For the text-containing cell, return its midpoint in [X, Y] coordinate format. 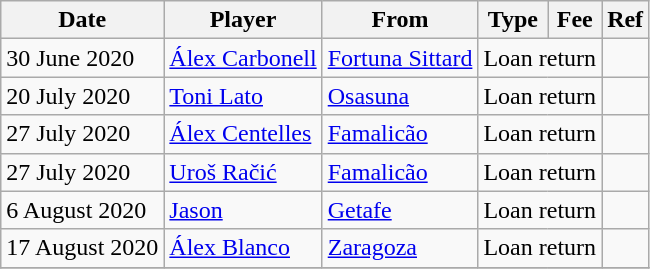
6 August 2020 [82, 210]
Álex Carbonell [243, 58]
Jason [243, 210]
Fortuna Sittard [400, 58]
17 August 2020 [82, 248]
Ref [626, 20]
Toni Lato [243, 96]
Álex Centelles [243, 134]
30 June 2020 [82, 58]
From [400, 20]
Getafe [400, 210]
Type [513, 20]
Zaragoza [400, 248]
Player [243, 20]
Fee [575, 20]
Osasuna [400, 96]
20 July 2020 [82, 96]
Álex Blanco [243, 248]
Date [82, 20]
Uroš Račić [243, 172]
